Detect which cell encompasses the target text, then output its [x, y] center coordinate. 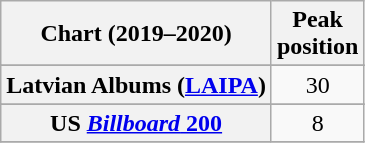
8 [317, 123]
Chart (2019–2020) [136, 34]
US Billboard 200 [136, 123]
30 [317, 85]
Peakposition [317, 34]
Latvian Albums (LAIPA) [136, 85]
